From the cell containing the given text, extract its center point as [x, y] coordinate. 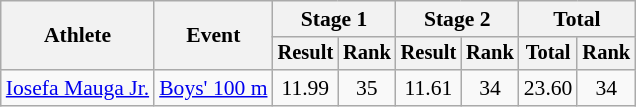
Stage 1 [334, 19]
11.99 [306, 88]
Athlete [78, 36]
Stage 2 [458, 19]
Boys' 100 m [213, 88]
11.61 [429, 88]
Iosefa Mauga Jr. [78, 88]
Event [213, 36]
23.60 [548, 88]
35 [367, 88]
